Return the (X, Y) coordinate for the center point of the cell that contains the specified text.  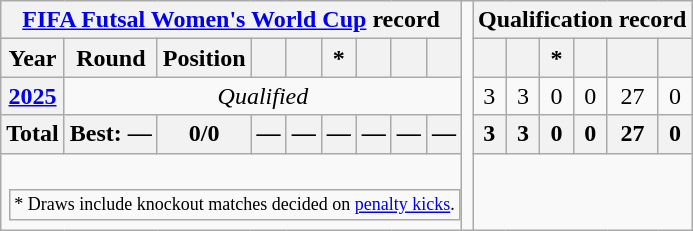
FIFA Futsal Women's World Cup record (232, 20)
Qualification record (582, 20)
Year (33, 58)
Qualified (262, 96)
Position (204, 58)
Round (110, 58)
Total (33, 134)
Best: — (110, 134)
2025 (33, 96)
0/0 (204, 134)
